Locate the cell with the specified text and output its (x, y) center coordinate. 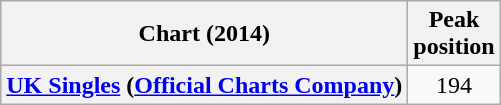
Peakposition (454, 34)
Chart (2014) (204, 34)
UK Singles (Official Charts Company) (204, 85)
194 (454, 85)
